From the cell containing the given text, extract its center point as [x, y] coordinate. 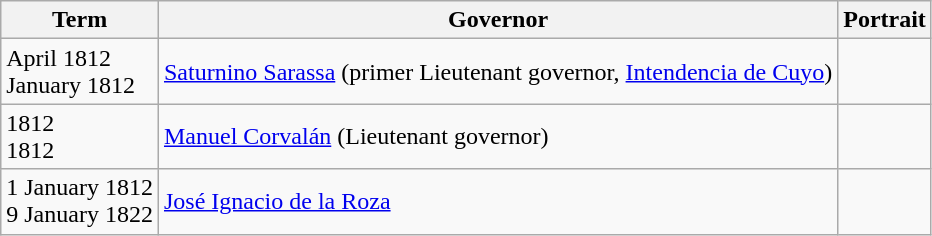
José Ignacio de la Roza [498, 202]
Governor [498, 20]
April 1812 January 1812 [80, 72]
Term [80, 20]
Portrait [885, 20]
Saturnino Sarassa (primer Lieutenant governor, Intendencia de Cuyo) [498, 72]
1 January 1812 9 January 1822 [80, 202]
Manuel Corvalán (Lieutenant governor) [498, 136]
1812 1812 [80, 136]
